Locate the cell with the specified text and output its [X, Y] center coordinate. 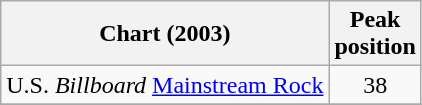
Chart (2003) [165, 34]
Peakposition [375, 34]
38 [375, 85]
U.S. Billboard Mainstream Rock [165, 85]
